Identify which cell holds the provided text, then report its (X, Y) central coordinate. 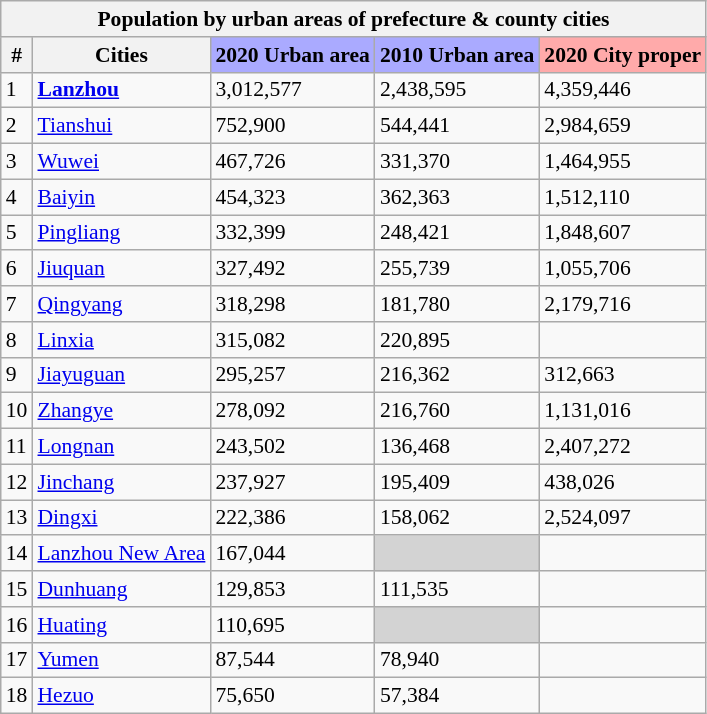
57,384 (457, 696)
158,062 (457, 518)
Baiyin (121, 197)
75,650 (292, 696)
110,695 (292, 625)
Population by urban areas of prefecture & county cities (354, 19)
17 (17, 660)
181,780 (457, 304)
312,663 (622, 375)
1 (17, 90)
327,492 (292, 269)
Dingxi (121, 518)
3,012,577 (292, 90)
5 (17, 233)
Tianshui (121, 126)
2,179,716 (622, 304)
195,409 (457, 482)
Zhangye (121, 411)
216,362 (457, 375)
2010 Urban area (457, 55)
87,544 (292, 660)
362,363 (457, 197)
Dunhuang (121, 589)
1,848,607 (622, 233)
2,438,595 (457, 90)
Wuwei (121, 162)
2,407,272 (622, 447)
12 (17, 482)
438,026 (622, 482)
Yumen (121, 660)
6 (17, 269)
10 (17, 411)
11 (17, 447)
4 (17, 197)
2 (17, 126)
167,044 (292, 554)
1,512,110 (622, 197)
318,298 (292, 304)
Cities (121, 55)
13 (17, 518)
1,055,706 (622, 269)
14 (17, 554)
18 (17, 696)
8 (17, 340)
Lanzhou (121, 90)
Jiuquan (121, 269)
2020 City proper (622, 55)
222,386 (292, 518)
15 (17, 589)
295,257 (292, 375)
243,502 (292, 447)
Hezuo (121, 696)
78,940 (457, 660)
467,726 (292, 162)
2020 Urban area (292, 55)
1,131,016 (622, 411)
9 (17, 375)
220,895 (457, 340)
Pingliang (121, 233)
2,524,097 (622, 518)
Jinchang (121, 482)
# (17, 55)
216,760 (457, 411)
3 (17, 162)
315,082 (292, 340)
Longnan (121, 447)
136,468 (457, 447)
2,984,659 (622, 126)
Lanzhou New Area (121, 554)
454,323 (292, 197)
7 (17, 304)
Huating (121, 625)
752,900 (292, 126)
16 (17, 625)
544,441 (457, 126)
332,399 (292, 233)
237,927 (292, 482)
4,359,446 (622, 90)
111,535 (457, 589)
331,370 (457, 162)
129,853 (292, 589)
Qingyang (121, 304)
Linxia (121, 340)
278,092 (292, 411)
248,421 (457, 233)
1,464,955 (622, 162)
255,739 (457, 269)
Jiayuguan (121, 375)
